Return [x, y] of the center of cell containing provided text 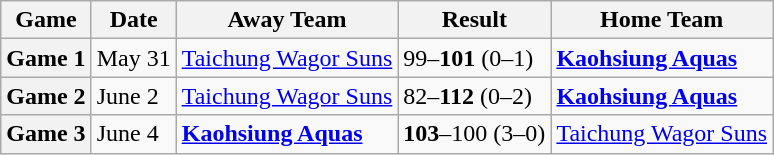
Game 2 [46, 96]
Game 1 [46, 58]
Game 3 [46, 134]
June 2 [134, 96]
82–112 (0–2) [474, 96]
Result [474, 20]
103–100 (3–0) [474, 134]
99–101 (0–1) [474, 58]
Away Team [287, 20]
Home Team [662, 20]
May 31 [134, 58]
Date [134, 20]
Game [46, 20]
June 4 [134, 134]
